Find where the given text appears and provide that cell's center as (X, Y) coordinate. 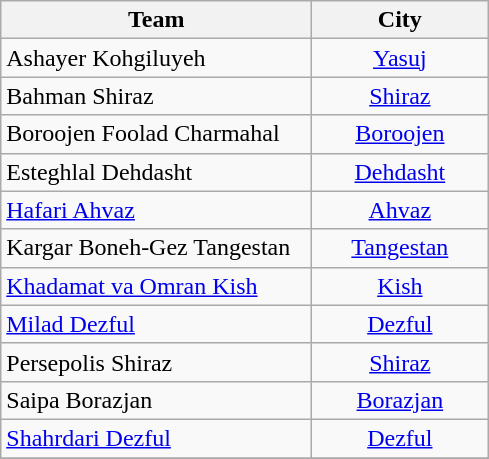
Ahvaz (400, 210)
Khadamat va Omran Kish (156, 286)
Persepolis Shiraz (156, 362)
Hafari Ahvaz (156, 210)
Boroojen (400, 134)
Shahrdari Dezful (156, 438)
Tangestan (400, 248)
Esteghlal Dehdasht (156, 172)
Saipa Borazjan (156, 400)
Kish (400, 286)
Bahman Shiraz (156, 96)
Borazjan (400, 400)
Boroojen Foolad Charmahal (156, 134)
City (400, 20)
Dehdasht (400, 172)
Ashayer Kohgiluyeh (156, 58)
Yasuj (400, 58)
Kargar Boneh-Gez Tangestan (156, 248)
Milad Dezful (156, 324)
Team (156, 20)
